Find where the given text appears and provide that cell's center as [x, y] coordinate. 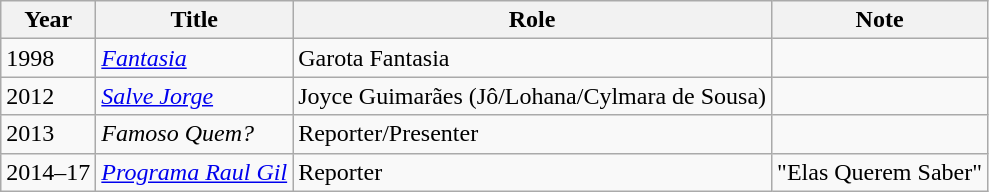
2013 [48, 134]
1998 [48, 58]
Reporter/Presenter [532, 134]
2014–17 [48, 172]
2012 [48, 96]
Note [880, 20]
Year [48, 20]
Joyce Guimarães (Jô/Lohana/Cylmara de Sousa) [532, 96]
Title [194, 20]
Fantasia [194, 58]
Famoso Quem? [194, 134]
"Elas Querem Saber" [880, 172]
Role [532, 20]
Garota Fantasia [532, 58]
Programa Raul Gil [194, 172]
Reporter [532, 172]
Salve Jorge [194, 96]
